Provide the (x, y) coordinate of the cell's center where the given text is located.  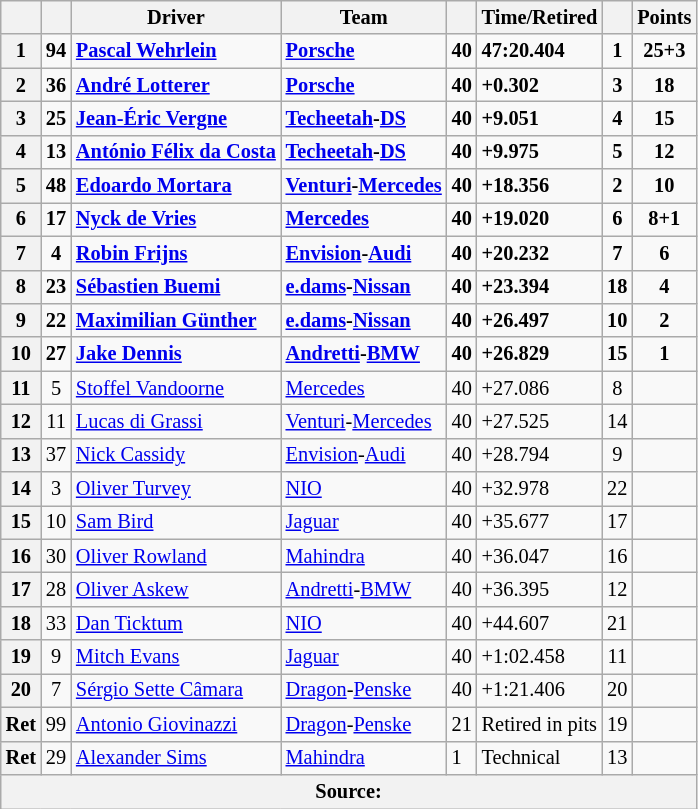
30 (56, 556)
Sam Bird (176, 522)
+36.395 (540, 589)
+20.232 (540, 253)
Time/Retired (540, 17)
+36.047 (540, 556)
+9.051 (540, 118)
Oliver Turvey (176, 489)
Points (664, 17)
+32.978 (540, 489)
+27.525 (540, 421)
27 (56, 354)
Edoardo Mortara (176, 186)
Pascal Wehrlein (176, 51)
+35.677 (540, 522)
Lucas di Grassi (176, 421)
Technical (540, 758)
Nyck de Vries (176, 219)
Jake Dennis (176, 354)
+1:21.406 (540, 690)
António Félix da Costa (176, 152)
Maximilian Günther (176, 320)
47:20.404 (540, 51)
+23.394 (540, 287)
8+1 (664, 219)
+26.829 (540, 354)
99 (56, 724)
25+3 (664, 51)
Antonio Giovinazzi (176, 724)
+0.302 (540, 85)
Sébastien Buemi (176, 287)
Alexander Sims (176, 758)
+18.356 (540, 186)
Mitch Evans (176, 657)
+27.086 (540, 388)
André Lotterer (176, 85)
Oliver Askew (176, 589)
+19.020 (540, 219)
Robin Frijns (176, 253)
Oliver Rowland (176, 556)
+1:02.458 (540, 657)
+28.794 (540, 455)
Retired in pits (540, 724)
Sérgio Sette Câmara (176, 690)
33 (56, 623)
Source: (349, 791)
Nick Cassidy (176, 455)
Dan Ticktum (176, 623)
48 (56, 186)
Driver (176, 17)
37 (56, 455)
+26.497 (540, 320)
94 (56, 51)
25 (56, 118)
36 (56, 85)
Team (364, 17)
23 (56, 287)
29 (56, 758)
Jean-Éric Vergne (176, 118)
+9.975 (540, 152)
+44.607 (540, 623)
Stoffel Vandoorne (176, 388)
28 (56, 589)
